Identify which cell holds the provided text, then report its (x, y) central coordinate. 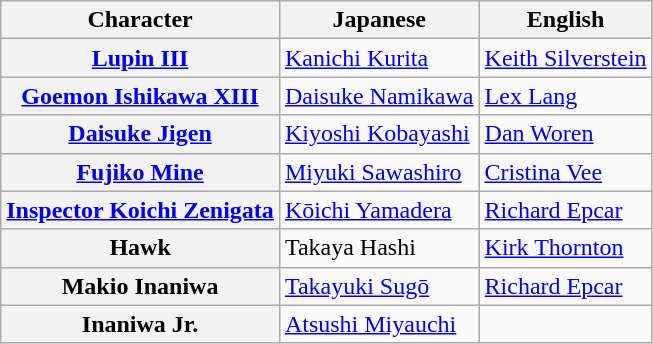
Inaniwa Jr. (140, 324)
English (566, 20)
Kōichi Yamadera (379, 210)
Miyuki Sawashiro (379, 172)
Kiyoshi Kobayashi (379, 134)
Hawk (140, 248)
Dan Woren (566, 134)
Cristina Vee (566, 172)
Fujiko Mine (140, 172)
Takaya Hashi (379, 248)
Keith Silverstein (566, 58)
Takayuki Sugō (379, 286)
Lupin III (140, 58)
Atsushi Miyauchi (379, 324)
Character (140, 20)
Makio Inaniwa (140, 286)
Daisuke Jigen (140, 134)
Lex Lang (566, 96)
Daisuke Namikawa (379, 96)
Kirk Thornton (566, 248)
Inspector Koichi Zenigata (140, 210)
Kanichi Kurita (379, 58)
Japanese (379, 20)
Goemon Ishikawa XIII (140, 96)
